Search for the cell housing the specified text and yield its [x, y] center coordinate. 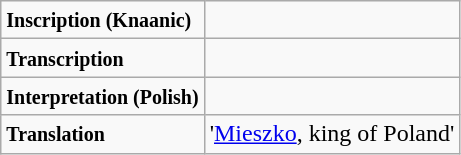
'Mieszko, king of Poland' [332, 134]
Inscription (Knaanic) [102, 20]
Interpretation (Polish) [102, 96]
Translation [102, 134]
Transcription [102, 58]
